Output the [x, y] coordinate of the center of the cell containing the given text.  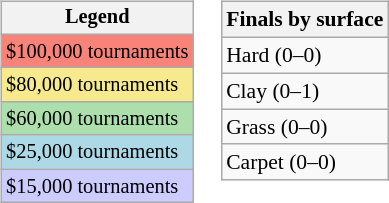
Carpet (0–0) [304, 162]
$60,000 tournaments [97, 119]
Clay (0–1) [304, 91]
$100,000 tournaments [97, 51]
$80,000 tournaments [97, 85]
Finals by surface [304, 20]
$15,000 tournaments [97, 186]
Grass (0–0) [304, 127]
Legend [97, 18]
$25,000 tournaments [97, 152]
Hard (0–0) [304, 55]
